Scan for the cell matching the given text and deliver its [x, y] coordinate at center. 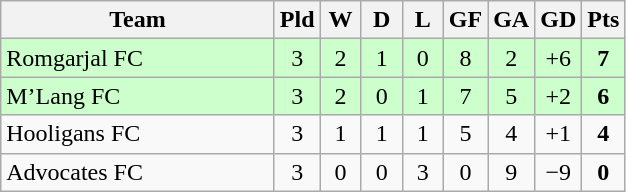
Advocates FC [138, 172]
8 [465, 58]
Romgarjal FC [138, 58]
GF [465, 20]
D [382, 20]
+6 [558, 58]
L [422, 20]
Team [138, 20]
Pld [297, 20]
GD [558, 20]
6 [604, 96]
−9 [558, 172]
Pts [604, 20]
M’Lang FC [138, 96]
+1 [558, 134]
9 [512, 172]
Hooligans FC [138, 134]
GA [512, 20]
+2 [558, 96]
W [340, 20]
